Detect which cell encompasses the target text, then output its [X, Y] center coordinate. 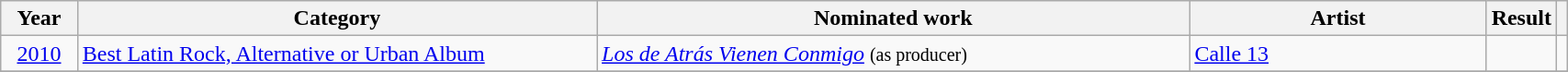
2010 [39, 54]
Best Latin Rock, Alternative or Urban Album [336, 54]
Calle 13 [1337, 54]
Nominated work [893, 18]
Artist [1337, 18]
Category [336, 18]
Year [39, 18]
Result [1521, 18]
Los de Atrás Vienen Conmigo (as producer) [893, 54]
